Return the (X, Y) coordinate for the center point of the cell that contains the specified text.  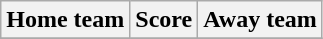
Away team (260, 20)
Home team (66, 20)
Score (164, 20)
